Identify which cell holds the provided text, then report its [x, y] central coordinate. 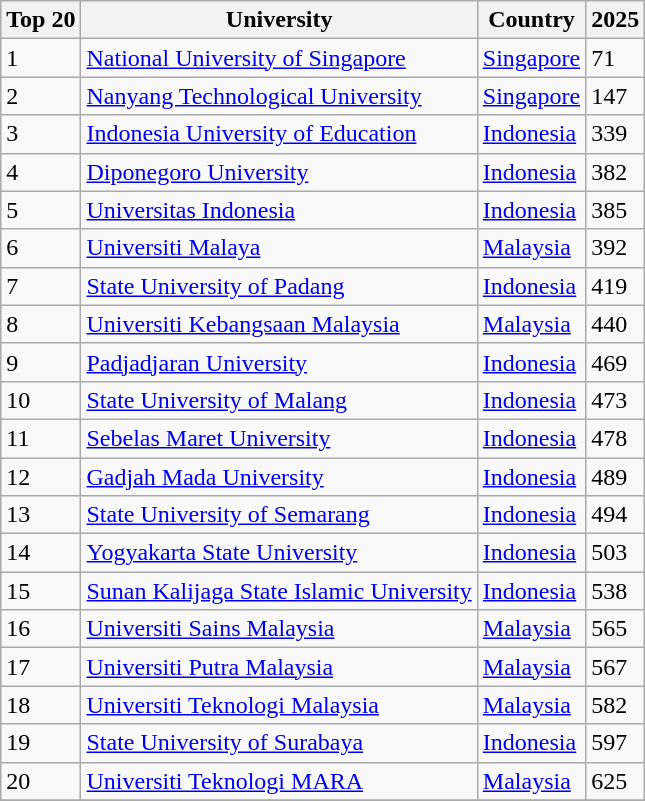
13 [41, 515]
Padjadjaran University [279, 362]
12 [41, 477]
419 [616, 286]
6 [41, 248]
Diponegoro University [279, 172]
Universiti Teknologi MARA [279, 781]
565 [616, 629]
382 [616, 172]
567 [616, 667]
147 [616, 96]
538 [616, 591]
Universiti Teknologi Malaysia [279, 705]
385 [616, 210]
Universiti Putra Malaysia [279, 667]
15 [41, 591]
625 [616, 781]
489 [616, 477]
Universitas Indonesia [279, 210]
4 [41, 172]
State University of Semarang [279, 515]
597 [616, 743]
10 [41, 400]
3 [41, 134]
582 [616, 705]
9 [41, 362]
Universiti Malaya [279, 248]
7 [41, 286]
469 [616, 362]
2025 [616, 20]
Universiti Kebangsaan Malaysia [279, 324]
Universiti Sains Malaysia [279, 629]
Yogyakarta State University [279, 553]
503 [616, 553]
339 [616, 134]
473 [616, 400]
19 [41, 743]
Sunan Kalijaga State Islamic University [279, 591]
20 [41, 781]
440 [616, 324]
Top 20 [41, 20]
State University of Malang [279, 400]
8 [41, 324]
392 [616, 248]
National University of Singapore [279, 58]
14 [41, 553]
Indonesia University of Education [279, 134]
Country [531, 20]
494 [616, 515]
State University of Surabaya [279, 743]
16 [41, 629]
18 [41, 705]
71 [616, 58]
University [279, 20]
State University of Padang [279, 286]
478 [616, 438]
Nanyang Technological University [279, 96]
1 [41, 58]
Sebelas Maret University [279, 438]
11 [41, 438]
Gadjah Mada University [279, 477]
5 [41, 210]
2 [41, 96]
17 [41, 667]
